Find where the given text appears and provide that cell's center as [x, y] coordinate. 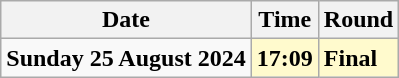
Round [358, 20]
Final [358, 58]
Sunday 25 August 2024 [126, 58]
Time [284, 20]
Date [126, 20]
17:09 [284, 58]
